Extract the [X, Y] coordinate from the center of the cell holding the provided text.  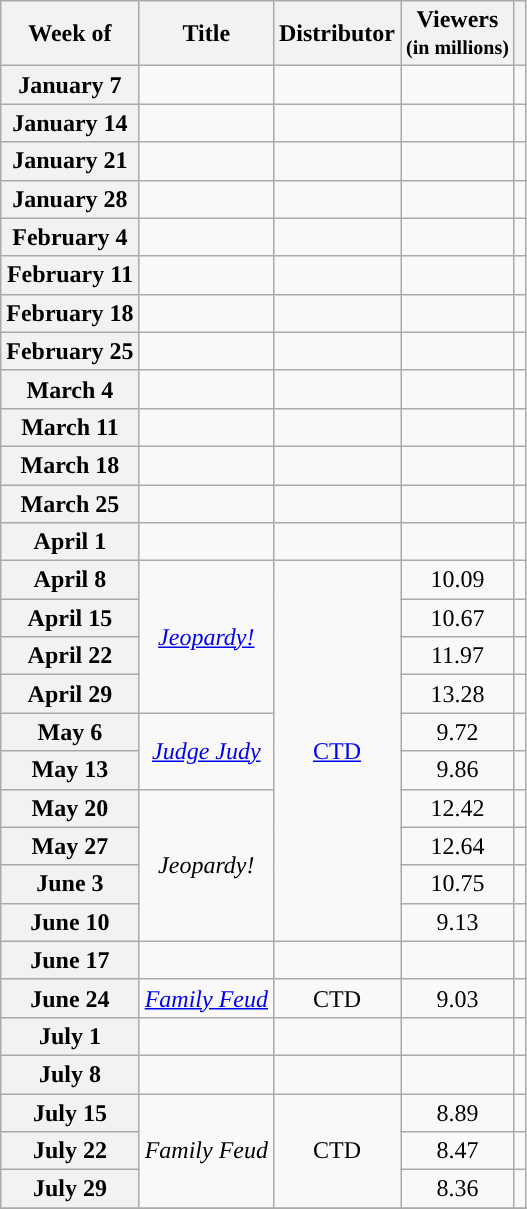
April 15 [70, 618]
April 29 [70, 694]
9.03 [458, 998]
8.47 [458, 1151]
April 1 [70, 542]
March 11 [70, 427]
13.28 [458, 694]
8.36 [458, 1189]
June 24 [70, 998]
April 8 [70, 580]
June 3 [70, 884]
May 6 [70, 732]
11.97 [458, 656]
April 22 [70, 656]
9.13 [458, 922]
12.64 [458, 846]
June 17 [70, 960]
July 15 [70, 1113]
May 13 [70, 770]
July 29 [70, 1189]
10.75 [458, 884]
8.89 [458, 1113]
12.42 [458, 808]
January 21 [70, 161]
Title [206, 34]
Distributor [336, 34]
Judge Judy [206, 751]
February 4 [70, 237]
9.72 [458, 732]
March 4 [70, 389]
Week of [70, 34]
February 18 [70, 313]
June 10 [70, 922]
May 20 [70, 808]
10.67 [458, 618]
January 28 [70, 199]
10.09 [458, 580]
March 25 [70, 503]
July 8 [70, 1074]
March 18 [70, 465]
Viewers(in millions) [458, 34]
July 22 [70, 1151]
9.86 [458, 770]
February 25 [70, 351]
February 11 [70, 275]
July 1 [70, 1036]
May 27 [70, 846]
January 14 [70, 123]
January 7 [70, 85]
